Locate the cell with the specified text and output its [X, Y] center coordinate. 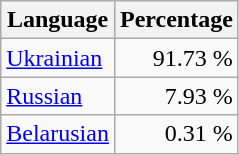
Ukrainian [58, 58]
7.93 % [176, 96]
91.73 % [176, 58]
0.31 % [176, 134]
Belarusian [58, 134]
Percentage [176, 20]
Language [58, 20]
Russian [58, 96]
